Find where the given text appears and provide that cell's center as (X, Y) coordinate. 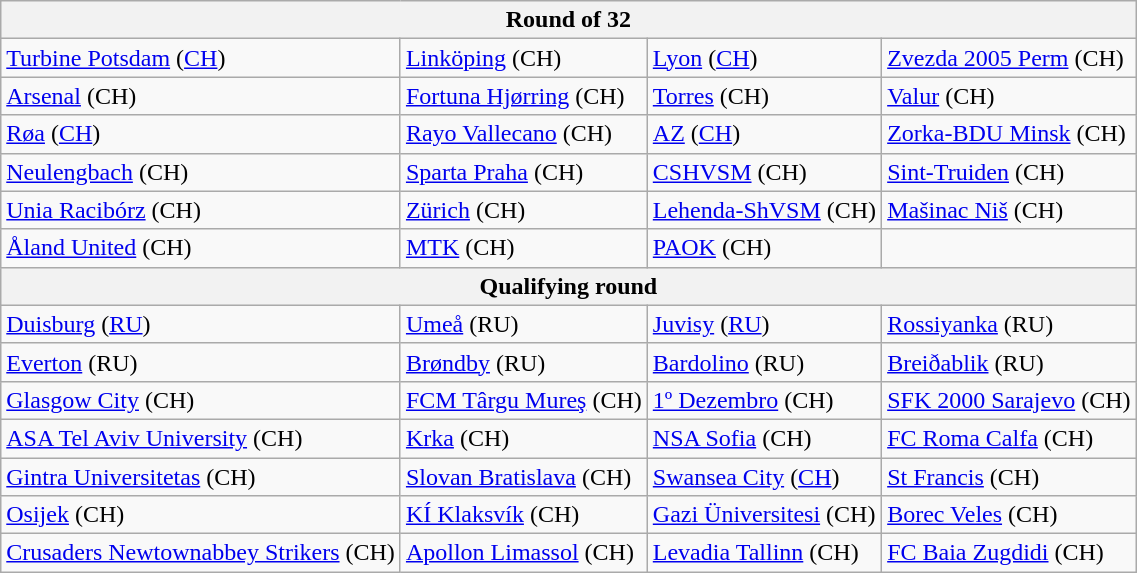
Rayo Vallecano (CH) (524, 134)
Arsenal (CH) (201, 96)
Slovan Bratislava (CH) (524, 477)
Røa (CH) (201, 134)
Lyon (CH) (764, 58)
1º Dezembro (CH) (764, 400)
PAOK (CH) (764, 248)
Fortuna Hjørring (CH) (524, 96)
Unia Racibórz (CH) (201, 210)
Duisburg (RU) (201, 324)
Zorka-BDU Minsk (CH) (1009, 134)
Everton (RU) (201, 362)
Umeå (RU) (524, 324)
Rossiyanka (RU) (1009, 324)
Zürich (CH) (524, 210)
Gintra Universitetas (CH) (201, 477)
Breiðablik (RU) (1009, 362)
Osijek (CH) (201, 515)
Bardolino (RU) (764, 362)
Glasgow City (CH) (201, 400)
Apollon Limassol (CH) (524, 553)
AZ (CH) (764, 134)
CSHVSM (CH) (764, 172)
ASA Tel Aviv University (CH) (201, 438)
Valur (CH) (1009, 96)
Åland United (CH) (201, 248)
Krka (CH) (524, 438)
Crusaders Newtownabbey Strikers (CH) (201, 553)
FC Roma Calfa (CH) (1009, 438)
Juvisy (RU) (764, 324)
Turbine Potsdam (CH) (201, 58)
Swansea City (CH) (764, 477)
Torres (CH) (764, 96)
Round of 32 (568, 20)
Linköping (CH) (524, 58)
Sint-Truiden (CH) (1009, 172)
Lehenda-ShVSM (CH) (764, 210)
Qualifying round (568, 286)
KÍ Klaksvík (CH) (524, 515)
MTK (CH) (524, 248)
Brøndby (RU) (524, 362)
NSA Sofia (CH) (764, 438)
Neulengbach (CH) (201, 172)
FCM Târgu Mureş (CH) (524, 400)
St Francis (CH) (1009, 477)
Mašinac Niš (CH) (1009, 210)
Zvezda 2005 Perm (CH) (1009, 58)
Gazi Üniversitesi (CH) (764, 515)
Borec Veles (CH) (1009, 515)
Levadia Tallinn (CH) (764, 553)
FC Baia Zugdidi (CH) (1009, 553)
Sparta Praha (CH) (524, 172)
SFK 2000 Sarajevo (CH) (1009, 400)
